Return [X, Y] of the center of cell containing provided text 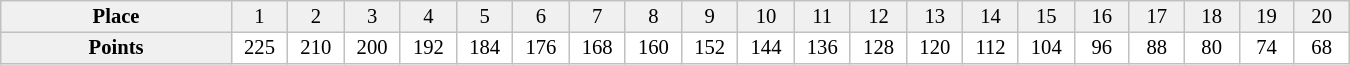
3 [372, 16]
Place [116, 16]
11 [822, 16]
80 [1212, 48]
74 [1266, 48]
176 [541, 48]
136 [822, 48]
7 [597, 16]
1 [259, 16]
14 [990, 16]
144 [766, 48]
192 [428, 48]
160 [653, 48]
19 [1266, 16]
184 [484, 48]
17 [1156, 16]
200 [372, 48]
128 [878, 48]
112 [990, 48]
6 [541, 16]
5 [484, 16]
168 [597, 48]
12 [878, 16]
96 [1102, 48]
104 [1046, 48]
4 [428, 16]
210 [316, 48]
225 [259, 48]
18 [1212, 16]
2 [316, 16]
20 [1322, 16]
Points [116, 48]
16 [1102, 16]
13 [935, 16]
120 [935, 48]
9 [710, 16]
8 [653, 16]
88 [1156, 48]
152 [710, 48]
15 [1046, 16]
10 [766, 16]
68 [1322, 48]
